From the cell containing the given text, extract its center point as (x, y) coordinate. 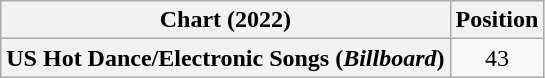
43 (497, 58)
Position (497, 20)
Chart (2022) (226, 20)
US Hot Dance/Electronic Songs (Billboard) (226, 58)
